Output the [x, y] coordinate of the center of the cell containing the given text.  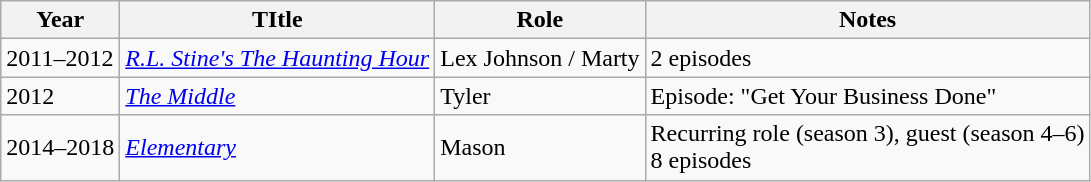
Lex Johnson / Marty [540, 58]
Role [540, 20]
2 episodes [868, 58]
Mason [540, 148]
Year [60, 20]
Episode: "Get Your Business Done" [868, 96]
Notes [868, 20]
2011–2012 [60, 58]
2014–2018 [60, 148]
Recurring role (season 3), guest (season 4–6)8 episodes [868, 148]
R.L. Stine's The Haunting Hour [278, 58]
Tyler [540, 96]
2012 [60, 96]
Elementary [278, 148]
TItle [278, 20]
The Middle [278, 96]
